Capture the cell that displays the provided text and extract its [X, Y] central coordinate. 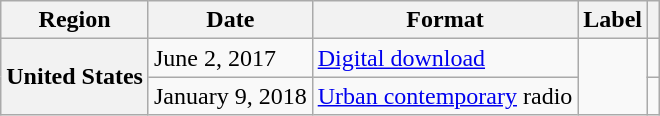
Label [613, 20]
Date [230, 20]
Format [445, 20]
Region [75, 20]
Urban contemporary radio [445, 96]
January 9, 2018 [230, 96]
June 2, 2017 [230, 58]
Digital download [445, 58]
United States [75, 77]
